Output the [x, y] coordinate of the center of the cell containing the given text.  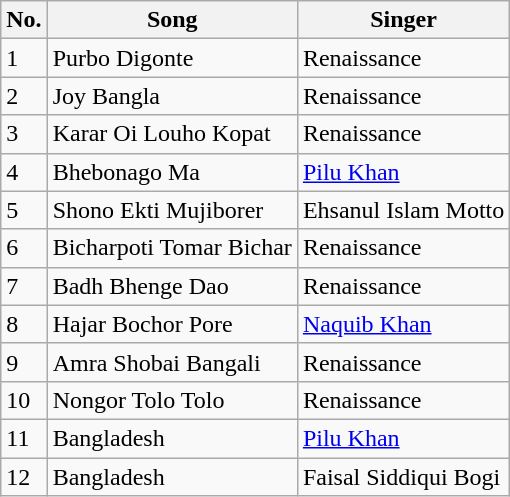
6 [24, 248]
Amra Shobai Bangali [172, 362]
No. [24, 20]
Badh Bhenge Dao [172, 286]
12 [24, 477]
Faisal Siddiqui Bogi [403, 477]
7 [24, 286]
8 [24, 324]
Joy Bangla [172, 96]
1 [24, 58]
Bicharpoti Tomar Bichar [172, 248]
Shono Ekti Mujiborer [172, 210]
11 [24, 438]
Ehsanul Islam Motto [403, 210]
5 [24, 210]
9 [24, 362]
Singer [403, 20]
3 [24, 134]
Nongor Tolo Tolo [172, 400]
2 [24, 96]
Purbo Digonte [172, 58]
Karar Oi Louho Kopat [172, 134]
Bhebonago Ma [172, 172]
Song [172, 20]
10 [24, 400]
4 [24, 172]
Hajar Bochor Pore [172, 324]
Naquib Khan [403, 324]
